Identify which cell holds the provided text, then report its (x, y) central coordinate. 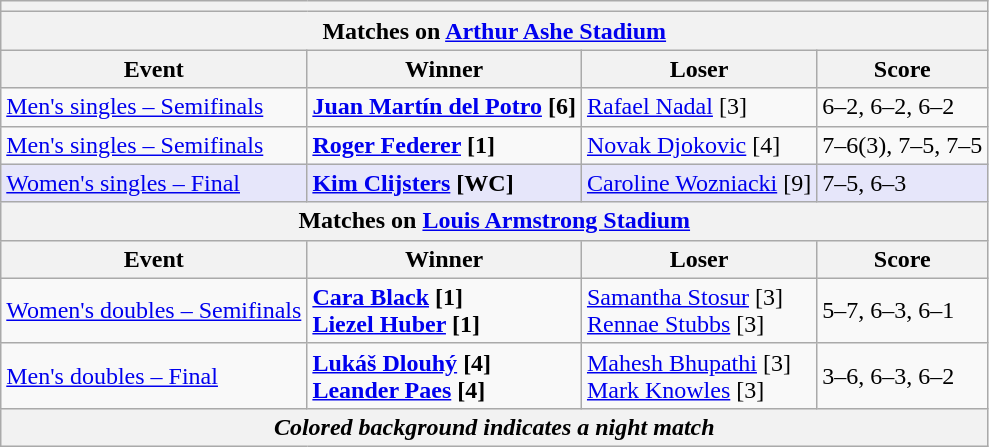
Rafael Nadal [3] (698, 107)
Matches on Louis Armstrong Stadium (494, 221)
Novak Djokovic [4] (698, 145)
6–2, 6–2, 6–2 (902, 107)
Kim Clijsters [WC] (444, 183)
Women's doubles – Semifinals (154, 310)
Men's doubles – Final (154, 376)
Roger Federer [1] (444, 145)
Caroline Wozniacki [9] (698, 183)
7–5, 6–3 (902, 183)
Mahesh Bhupathi [3] Mark Knowles [3] (698, 376)
Juan Martín del Potro [6] (444, 107)
Matches on Arthur Ashe Stadium (494, 31)
Women's singles – Final (154, 183)
3–6, 6–3, 6–2 (902, 376)
Samantha Stosur [3] Rennae Stubbs [3] (698, 310)
Cara Black [1] Liezel Huber [1] (444, 310)
Colored background indicates a night match (494, 427)
Lukáš Dlouhý [4] Leander Paes [4] (444, 376)
5–7, 6–3, 6–1 (902, 310)
7–6(3), 7–5, 7–5 (902, 145)
